Locate the cell with the specified text and output its [X, Y] center coordinate. 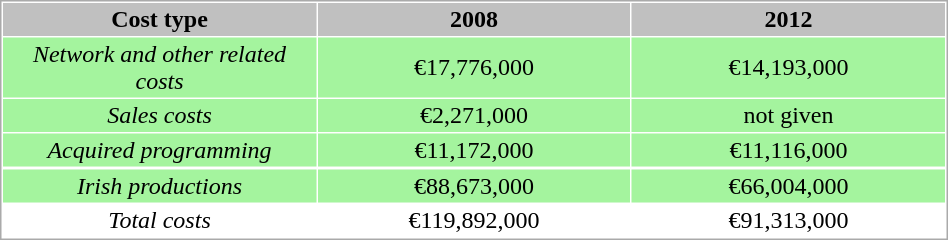
€2,271,000 [474, 116]
Irish productions [160, 186]
2008 [474, 20]
€17,776,000 [474, 68]
Network and other related costs [160, 68]
€66,004,000 [788, 186]
Total costs [160, 220]
Sales costs [160, 116]
€91,313,000 [788, 220]
€11,172,000 [474, 150]
2012 [788, 20]
€14,193,000 [788, 68]
€11,116,000 [788, 150]
Acquired programming [160, 150]
Cost type [160, 20]
not given [788, 116]
€88,673,000 [474, 186]
€119,892,000 [474, 220]
